Determine the (x, y) coordinate at the center of the cell enclosing the given text.  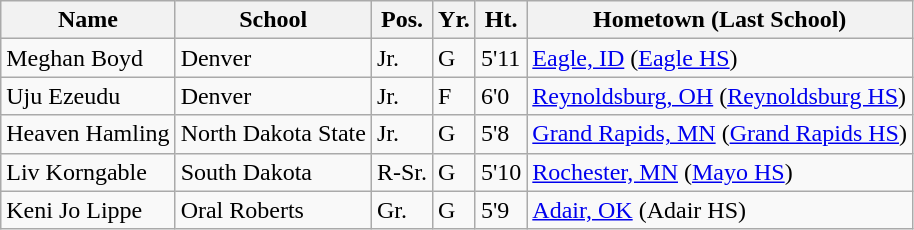
Heaven Hamling (88, 134)
Oral Roberts (273, 210)
5'10 (500, 172)
Uju Ezeudu (88, 96)
Hometown (Last School) (720, 20)
Eagle, ID (Eagle HS) (720, 58)
Ht. (500, 20)
Pos. (402, 20)
R-Sr. (402, 172)
School (273, 20)
Meghan Boyd (88, 58)
Reynoldsburg, OH (Reynoldsburg HS) (720, 96)
5'11 (500, 58)
F (454, 96)
Gr. (402, 210)
Grand Rapids, MN (Grand Rapids HS) (720, 134)
Adair, OK (Adair HS) (720, 210)
Liv Korngable (88, 172)
5'8 (500, 134)
Yr. (454, 20)
Name (88, 20)
6'0 (500, 96)
North Dakota State (273, 134)
South Dakota (273, 172)
Rochester, MN (Mayo HS) (720, 172)
Keni Jo Lippe (88, 210)
5'9 (500, 210)
